Return (x, y) of the center of cell containing provided text 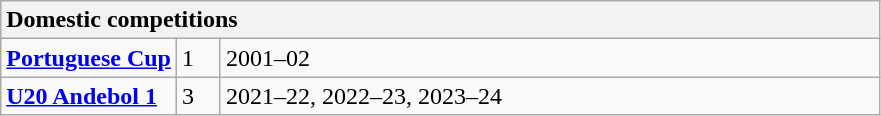
U20 Andebol 1 (89, 96)
Portuguese Cup (89, 58)
Domestic competitions (440, 20)
1 (198, 58)
3 (198, 96)
2021–22, 2022–23, 2023–24 (550, 96)
2001–02 (550, 58)
